Identify which cell holds the provided text, then report its [X, Y] central coordinate. 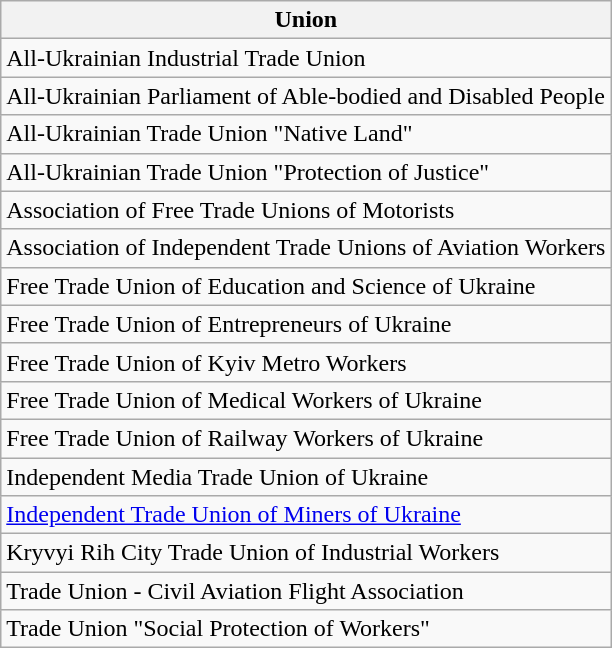
All-Ukrainian Industrial Trade Union [306, 58]
All-Ukrainian Trade Union "Native Land" [306, 134]
Association of Independent Trade Unions of Aviation Workers [306, 248]
All-Ukrainian Parliament of Able-bodied and Disabled People [306, 96]
Trade Union - Civil Aviation Flight Association [306, 591]
Union [306, 20]
Trade Union "Social Protection of Workers" [306, 629]
Free Trade Union of Medical Workers of Ukraine [306, 400]
Free Trade Union of Kyiv Metro Workers [306, 362]
Free Trade Union of Railway Workers of Ukraine [306, 438]
Free Trade Union of Entrepreneurs of Ukraine [306, 324]
Independent Trade Union of Miners of Ukraine [306, 515]
Independent Media Trade Union of Ukraine [306, 477]
Free Trade Union of Education and Science of Ukraine [306, 286]
Association of Free Trade Unions of Motorists [306, 210]
Kryvyi Rih City Trade Union of Industrial Workers [306, 553]
All-Ukrainian Trade Union "Protection of Justice" [306, 172]
